Return the [x, y] coordinate for the center point of the cell that contains the specified text.  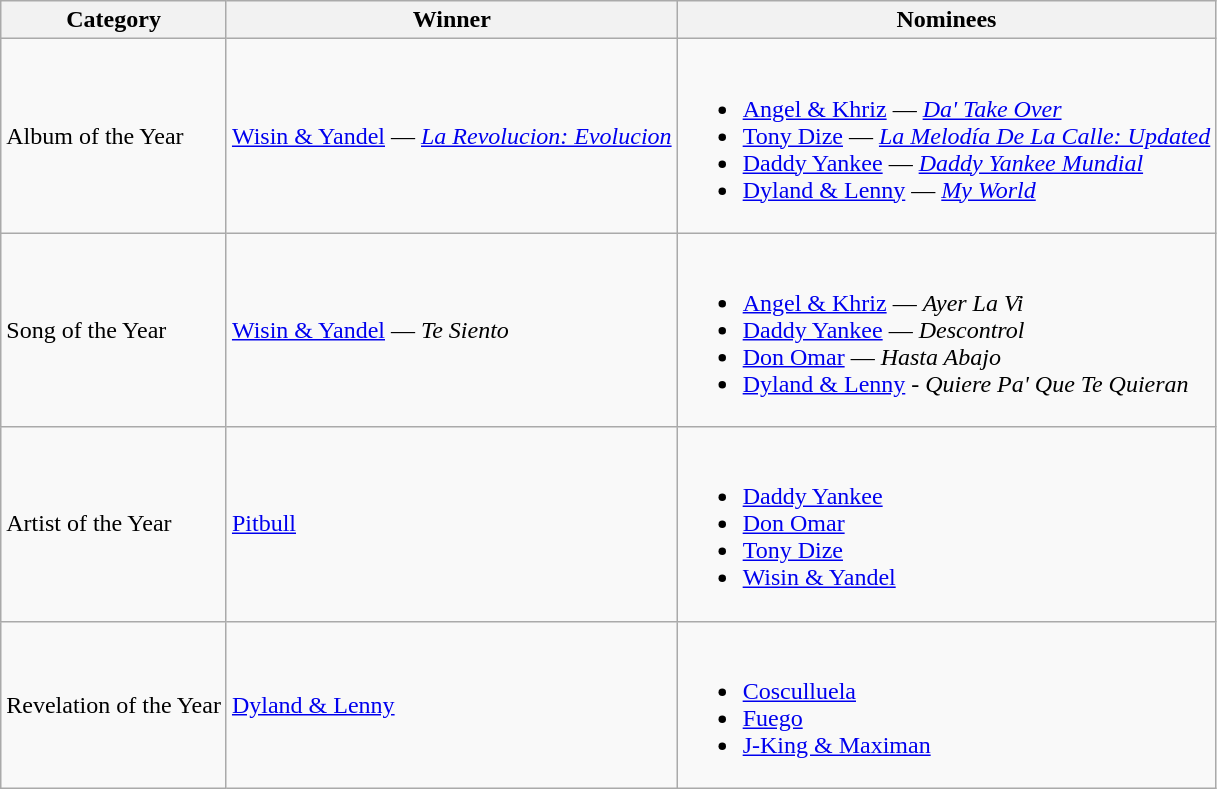
Daddy YankeeDon OmarTony DizeWisin & Yandel [946, 524]
Pitbull [452, 524]
Angel & Khriz — Ayer La ViDaddy Yankee — DescontrolDon Omar — Hasta AbajoDyland & Lenny - Quiere Pa' Que Te Quieran [946, 330]
Winner [452, 20]
Nominees [946, 20]
Album of the Year [114, 136]
Dyland & Lenny [452, 704]
Category [114, 20]
Angel & Khriz — Da' Take OverTony Dize — La Melodía De La Calle: UpdatedDaddy Yankee — Daddy Yankee MundialDyland & Lenny — My World [946, 136]
Revelation of the Year [114, 704]
Wisin & Yandel — Te Siento [452, 330]
CosculluelaFuegoJ-King & Maximan [946, 704]
Song of the Year [114, 330]
Artist of the Year [114, 524]
Wisin & Yandel — La Revolucion: Evolucion [452, 136]
